Identify which cell holds the provided text, then report its [X, Y] central coordinate. 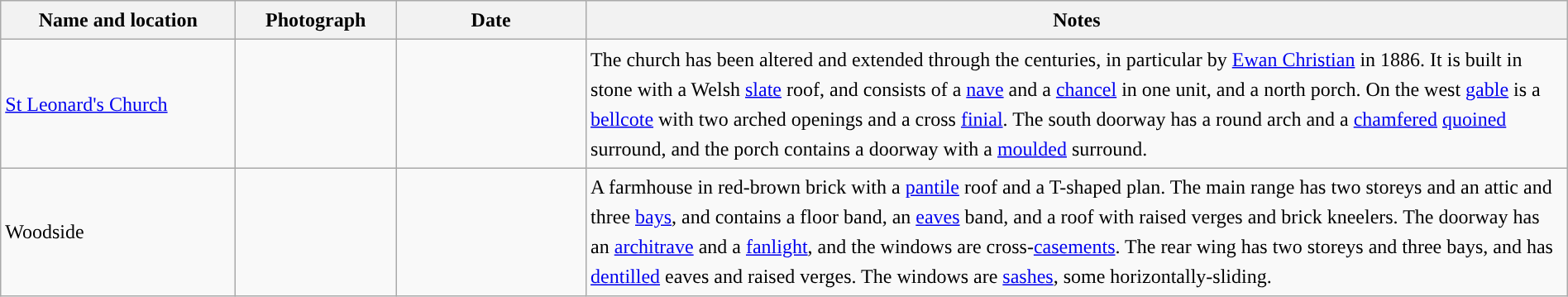
St Leonard's Church [118, 104]
Name and location [118, 20]
Date [491, 20]
Photograph [316, 20]
Woodside [118, 232]
Notes [1077, 20]
